Scan for the cell matching the given text and deliver its (X, Y) coordinate at center. 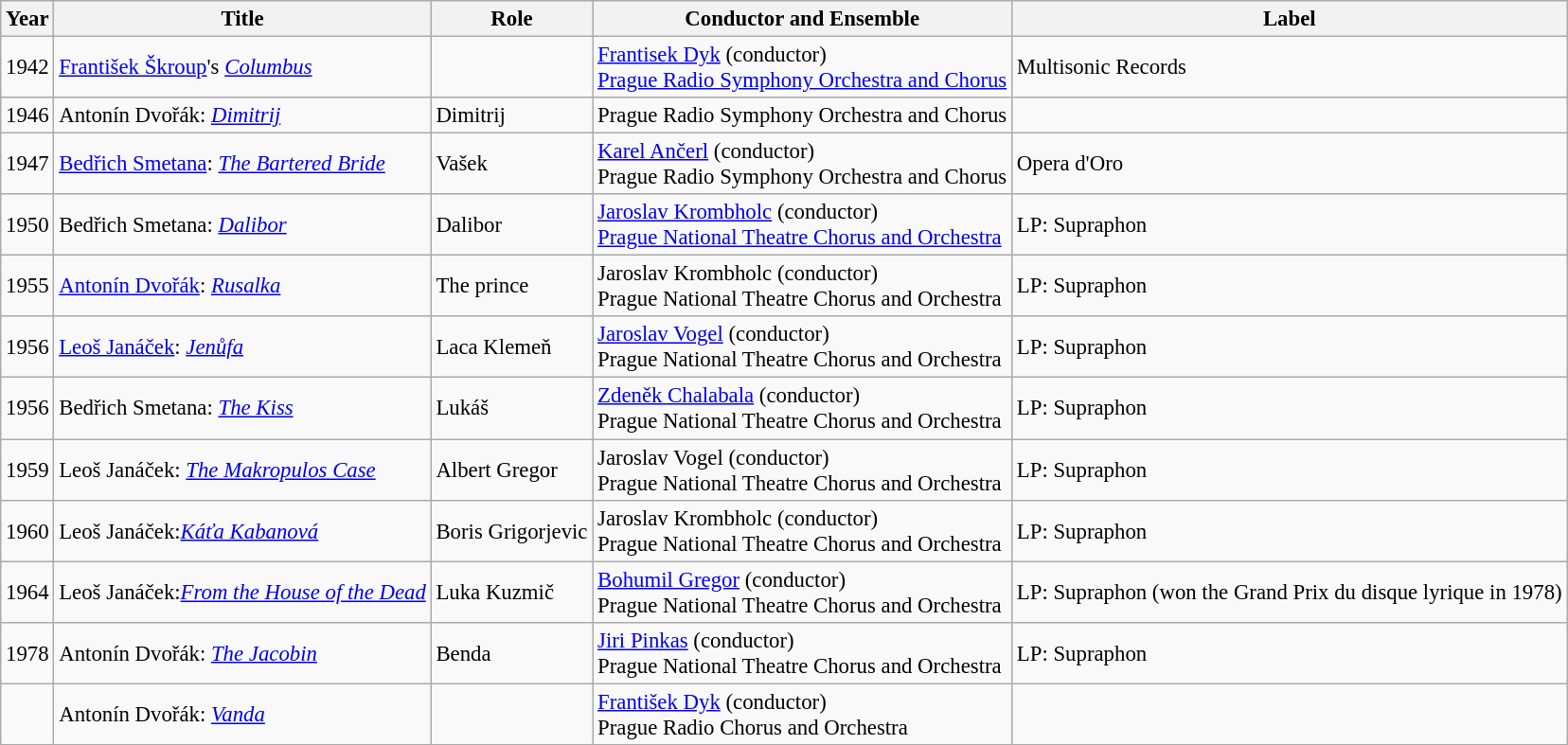
Antonín Dvořák: The Jacobin (242, 653)
Leoš Janáček: The Makropulos Case (242, 470)
Leoš Janáček: Jenůfa (242, 346)
František Škroup's Columbus (242, 68)
Bedřich Smetana: The Kiss (242, 409)
Leoš Janáček:From the House of the Dead (242, 593)
Title (242, 19)
František Dyk (conductor)Prague Radio Chorus and Orchestra (803, 714)
Dimitrij (511, 115)
Albert Gregor (511, 470)
Multisonic Records (1290, 68)
Luka Kuzmič (511, 593)
Benda (511, 653)
1960 (27, 530)
1950 (27, 225)
1947 (27, 165)
Antonín Dvořák: Vanda (242, 714)
LP: Supraphon (won the Grand Prix du disque lyrique in 1978) (1290, 593)
1946 (27, 115)
Antonín Dvořák: Dimitrij (242, 115)
Antonín Dvořák: Rusalka (242, 286)
Prague Radio Symphony Orchestra and Chorus (803, 115)
1942 (27, 68)
The prince (511, 286)
Jiri Pinkas (conductor)Prague National Theatre Chorus and Orchestra (803, 653)
Lukáš (511, 409)
1964 (27, 593)
Vašek (511, 165)
Leoš Janáček:Káťa Kabanová (242, 530)
Role (511, 19)
Opera d'Oro (1290, 165)
Frantisek Dyk (conductor)Prague Radio Symphony Orchestra and Chorus (803, 68)
Bohumil Gregor (conductor)Prague National Theatre Chorus and Orchestra (803, 593)
1955 (27, 286)
Bedřich Smetana: The Bartered Bride (242, 165)
1978 (27, 653)
Year (27, 19)
Laca Klemeň (511, 346)
Karel Ančerl (conductor)Prague Radio Symphony Orchestra and Chorus (803, 165)
Label (1290, 19)
Zdeněk Chalabala (conductor)Prague National Theatre Chorus and Orchestra (803, 409)
Conductor and Ensemble (803, 19)
1959 (27, 470)
Boris Grigorjevic (511, 530)
Dalibor (511, 225)
Bedřich Smetana: Dalibor (242, 225)
